From the cell containing the given text, extract its center point as [X, Y] coordinate. 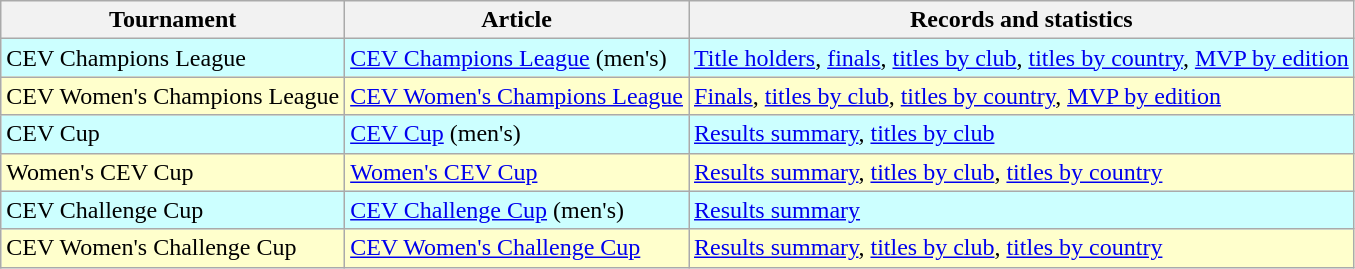
CEV Champions League (men's) [517, 58]
CEV Champions League [173, 58]
CEV Cup (men's) [517, 134]
Tournament [173, 20]
Records and statistics [1021, 20]
Results summary, titles by club [1021, 134]
Results summary [1021, 210]
Finals, titles by club, titles by country, MVP by edition [1021, 96]
CEV Cup [173, 134]
CEV Challenge Cup (men's) [517, 210]
Title holders, finals, titles by club, titles by country, MVP by edition [1021, 58]
Article [517, 20]
CEV Challenge Cup [173, 210]
